For the text-containing cell, return its midpoint in [X, Y] coordinate format. 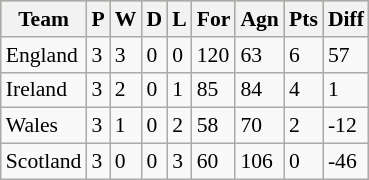
106 [260, 162]
63 [260, 55]
Ireland [44, 90]
Scotland [44, 162]
4 [304, 90]
P [98, 19]
-12 [346, 126]
Team [44, 19]
For [214, 19]
85 [214, 90]
-46 [346, 162]
84 [260, 90]
W [126, 19]
L [180, 19]
England [44, 55]
Pts [304, 19]
6 [304, 55]
60 [214, 162]
58 [214, 126]
Wales [44, 126]
57 [346, 55]
70 [260, 126]
D [154, 19]
120 [214, 55]
Agn [260, 19]
Diff [346, 19]
